Search for the cell housing the specified text and yield its (x, y) center coordinate. 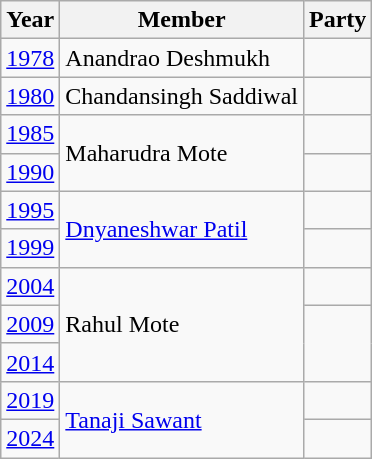
2009 (30, 324)
1978 (30, 58)
Rahul Mote (182, 324)
2014 (30, 362)
2024 (30, 438)
Maharudra Mote (182, 153)
Member (182, 20)
2019 (30, 400)
1980 (30, 96)
Anandrao Deshmukh (182, 58)
Party (338, 20)
Dnyaneshwar Patil (182, 229)
Year (30, 20)
2004 (30, 286)
1990 (30, 172)
Chandansingh Saddiwal (182, 96)
1985 (30, 134)
1995 (30, 210)
Tanaji Sawant (182, 419)
1999 (30, 248)
